For the text-containing cell, return its midpoint in [X, Y] coordinate format. 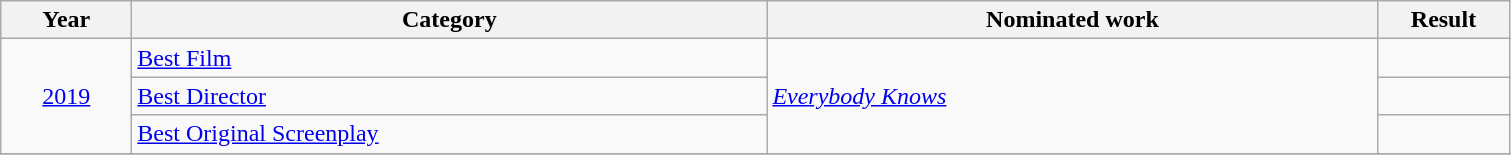
Everybody Knows [1072, 96]
Best Original Screenplay [450, 134]
Year [66, 20]
Best Film [450, 58]
Category [450, 20]
Result [1444, 20]
Nominated work [1072, 20]
2019 [66, 96]
Best Director [450, 96]
